Return (X, Y) of the center of cell containing provided text 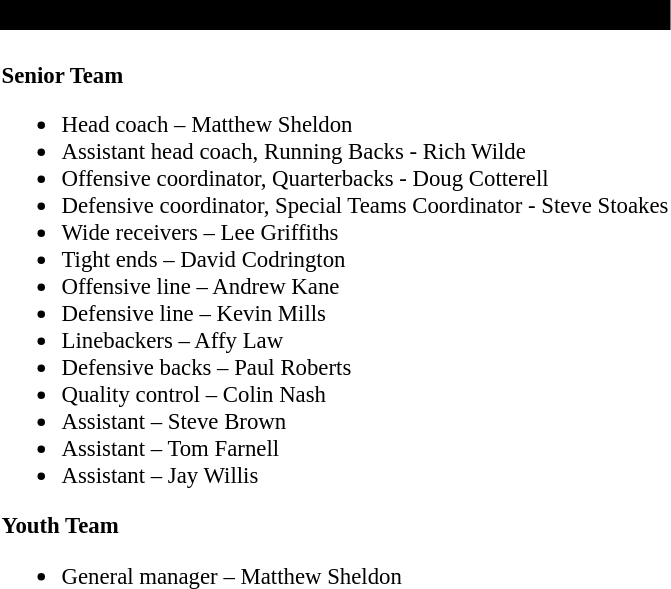
Birmingham Bulls staff (335, 15)
